Locate the cell with the specified text and output its [x, y] center coordinate. 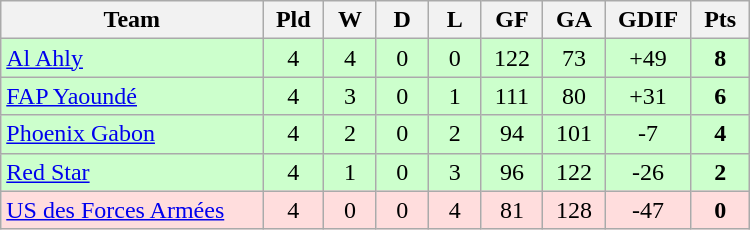
8 [720, 58]
GF [512, 20]
Pld [294, 20]
-26 [648, 172]
73 [574, 58]
81 [512, 210]
Red Star [132, 172]
94 [512, 134]
W [350, 20]
Al Ahly [132, 58]
Phoenix Gabon [132, 134]
US des Forces Armées [132, 210]
+31 [648, 96]
6 [720, 96]
96 [512, 172]
D [402, 20]
80 [574, 96]
GA [574, 20]
-47 [648, 210]
L [454, 20]
Team [132, 20]
Pts [720, 20]
+49 [648, 58]
111 [512, 96]
-7 [648, 134]
128 [574, 210]
FAP Yaoundé [132, 96]
GDIF [648, 20]
101 [574, 134]
